Pinpoint the cell where the given text exists, returning its [X, Y] midpoint coordinate. 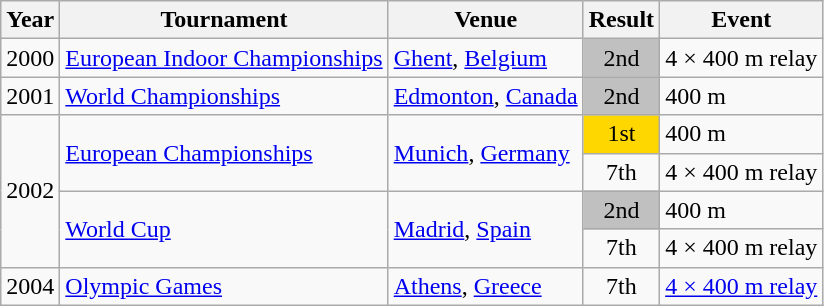
World Championships [224, 96]
2000 [30, 58]
2001 [30, 96]
Year [30, 20]
European Indoor Championships [224, 58]
World Cup [224, 229]
2004 [30, 286]
Munich, Germany [486, 153]
Ghent, Belgium [486, 58]
2002 [30, 191]
Venue [486, 20]
Athens, Greece [486, 286]
Result [621, 20]
Tournament [224, 20]
Olympic Games [224, 286]
Madrid, Spain [486, 229]
1st [621, 134]
Edmonton, Canada [486, 96]
European Championships [224, 153]
Event [742, 20]
